For the text-containing cell, return its midpoint in (x, y) coordinate format. 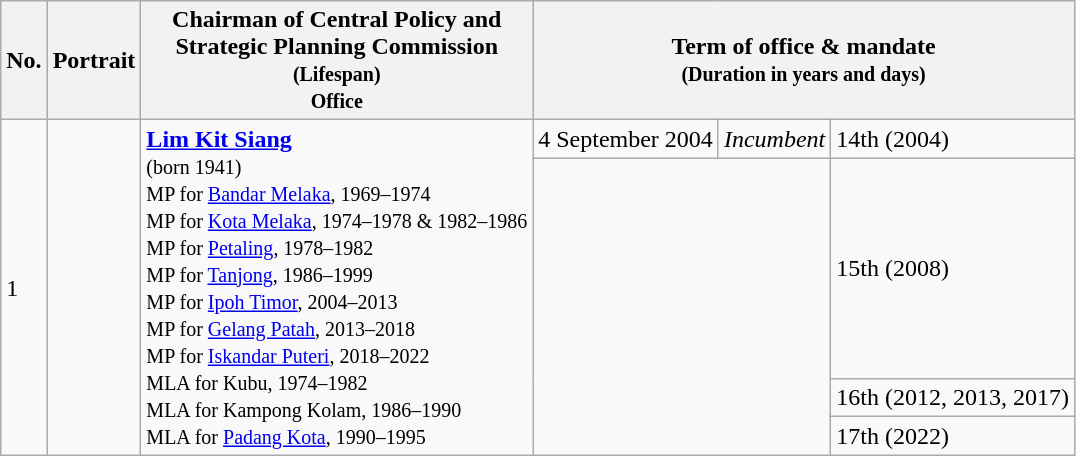
15th (2008) (953, 268)
16th (2012, 2013, 2017) (953, 398)
14th (2004) (953, 139)
Term of office & mandate(Duration in years and days) (804, 60)
Portrait (94, 60)
4 September 2004 (626, 139)
1 (24, 288)
17th (2022) (953, 436)
Incumbent (774, 139)
No. (24, 60)
Chairman of Central Policy andStrategic Planning Commission(Lifespan)Office (337, 60)
